Scan for the cell matching the given text and deliver its (x, y) coordinate at center. 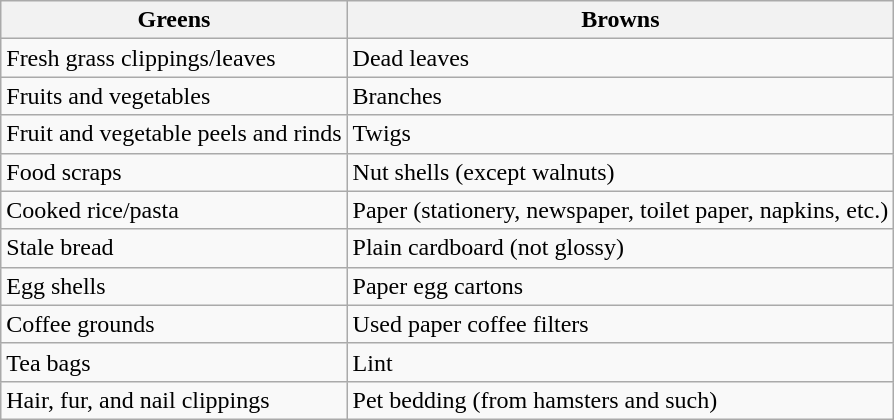
Food scraps (174, 172)
Fruit and vegetable peels and rinds (174, 134)
Coffee grounds (174, 324)
Twigs (620, 134)
Pet bedding (from hamsters and such) (620, 400)
Stale bread (174, 248)
Hair, fur, and nail clippings (174, 400)
Fruits and vegetables (174, 96)
Cooked rice/pasta (174, 210)
Tea bags (174, 362)
Plain cardboard (not glossy) (620, 248)
Greens (174, 20)
Fresh grass clippings/leaves (174, 58)
Used paper coffee filters (620, 324)
Paper (stationery, newspaper, toilet paper, napkins, etc.) (620, 210)
Paper egg cartons (620, 286)
Nut shells (except walnuts) (620, 172)
Browns (620, 20)
Dead leaves (620, 58)
Egg shells (174, 286)
Branches (620, 96)
Lint (620, 362)
